Locate the cell with the specified text and output its (x, y) center coordinate. 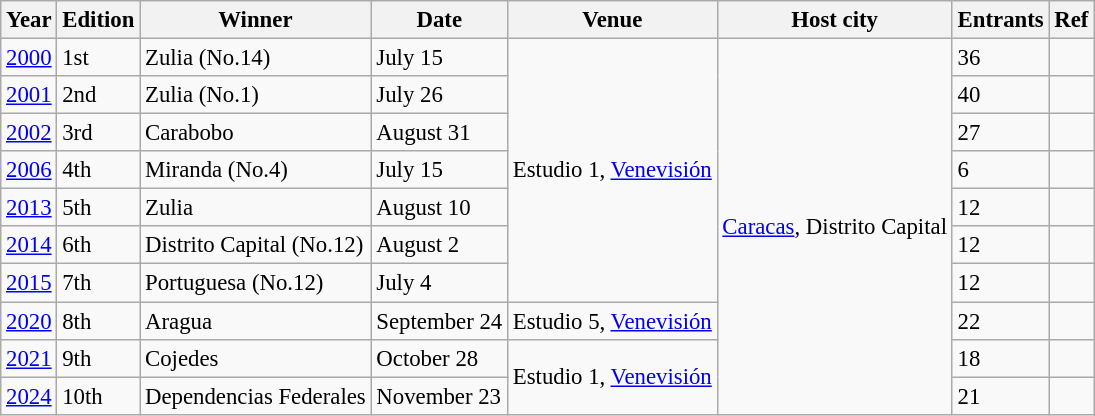
2015 (29, 283)
7th (98, 283)
November 23 (439, 396)
2020 (29, 321)
Winner (256, 20)
3rd (98, 133)
18 (1000, 358)
8th (98, 321)
Estudio 5, Venevisión (613, 321)
2000 (29, 58)
Portuguesa (No.12) (256, 283)
1st (98, 58)
9th (98, 358)
Zulia (No.14) (256, 58)
36 (1000, 58)
2006 (29, 170)
27 (1000, 133)
Venue (613, 20)
Aragua (256, 321)
21 (1000, 396)
2013 (29, 208)
5th (98, 208)
Caracas, Distrito Capital (834, 227)
6th (98, 245)
Zulia (256, 208)
10th (98, 396)
2001 (29, 95)
October 28 (439, 358)
Distrito Capital (No.12) (256, 245)
Ref (1072, 20)
August 2 (439, 245)
Entrants (1000, 20)
Date (439, 20)
2nd (98, 95)
2024 (29, 396)
Carabobo (256, 133)
Host city (834, 20)
2021 (29, 358)
August 10 (439, 208)
6 (1000, 170)
August 31 (439, 133)
Miranda (No.4) (256, 170)
Year (29, 20)
Dependencias Federales (256, 396)
Cojedes (256, 358)
2014 (29, 245)
Edition (98, 20)
40 (1000, 95)
Zulia (No.1) (256, 95)
4th (98, 170)
September 24 (439, 321)
22 (1000, 321)
July 4 (439, 283)
2002 (29, 133)
July 26 (439, 95)
